For the text-containing cell, return its midpoint in (x, y) coordinate format. 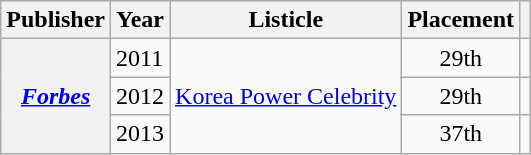
Korea Power Celebrity (286, 96)
Placement (461, 20)
Forbes (56, 96)
Year (140, 20)
Publisher (56, 20)
37th (461, 134)
2013 (140, 134)
Listicle (286, 20)
2011 (140, 58)
2012 (140, 96)
